Detect which cell encompasses the target text, then output its (x, y) center coordinate. 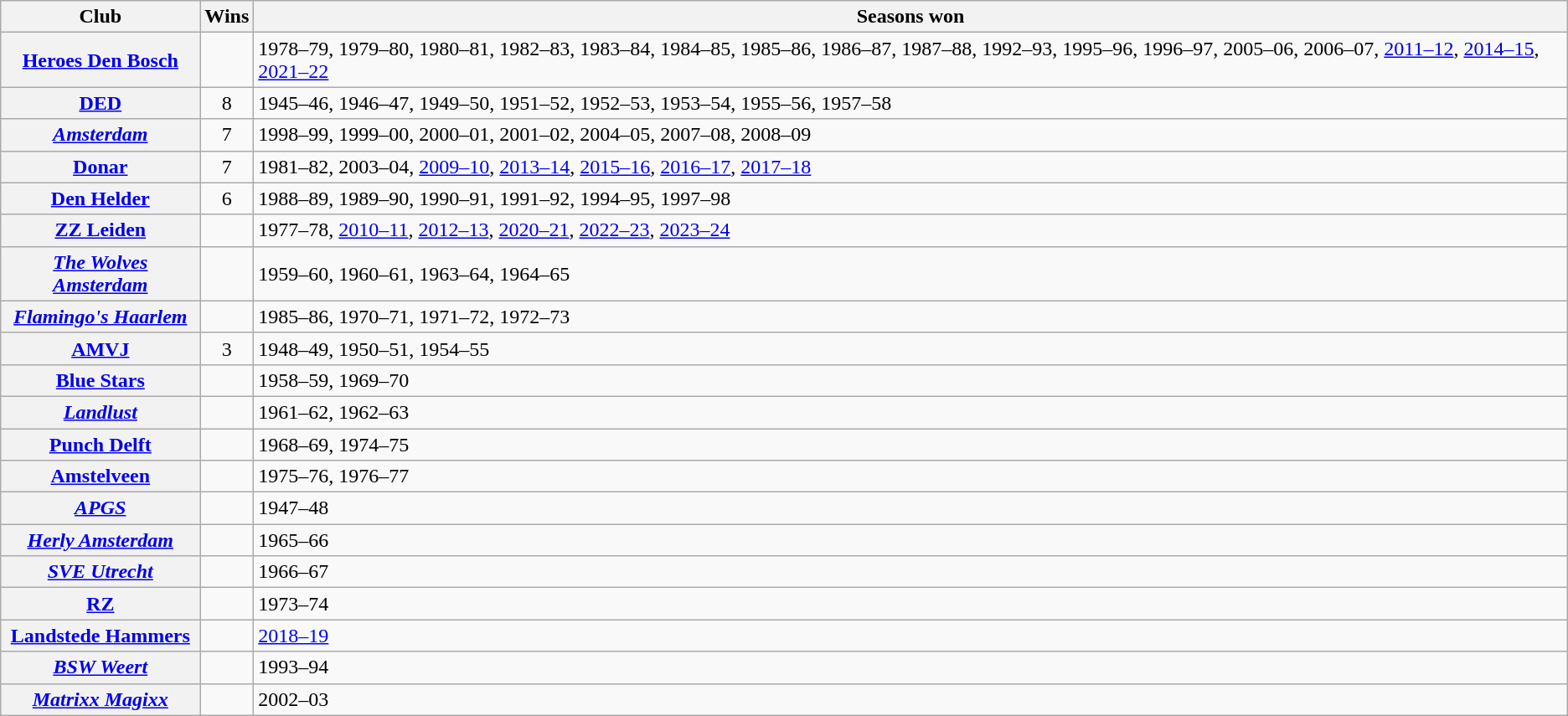
BSW Weert (101, 667)
RZ (101, 604)
Wins (227, 17)
Club (101, 17)
6 (227, 198)
Matrixx Magixx (101, 699)
Heroes Den Bosch (101, 60)
1947–48 (910, 508)
The Wolves Amsterdam (101, 273)
1966–67 (910, 572)
Amsterdam (101, 135)
1961–62, 1962–63 (910, 412)
Seasons won (910, 17)
1981–82, 2003–04, 2009–10, 2013–14, 2015–16, 2016–17, 2017–18 (910, 167)
AMVJ (101, 348)
Landlust (101, 412)
1985–86, 1970–71, 1971–72, 1972–73 (910, 317)
1988–89, 1989–90, 1990–91, 1991–92, 1994–95, 1997–98 (910, 198)
3 (227, 348)
DED (101, 103)
2002–03 (910, 699)
1998–99, 1999–00, 2000–01, 2001–02, 2004–05, 2007–08, 2008–09 (910, 135)
Punch Delft (101, 445)
Blue Stars (101, 380)
1948–49, 1950–51, 1954–55 (910, 348)
ZZ Leiden (101, 230)
Donar (101, 167)
1959–60, 1960–61, 1963–64, 1964–65 (910, 273)
2018–19 (910, 636)
SVE Utrecht (101, 572)
8 (227, 103)
1945–46, 1946–47, 1949–50, 1951–52, 1952–53, 1953–54, 1955–56, 1957–58 (910, 103)
1977–78, 2010–11, 2012–13, 2020–21, 2022–23, 2023–24 (910, 230)
Amstelveen (101, 476)
1958–59, 1969–70 (910, 380)
1993–94 (910, 667)
1973–74 (910, 604)
APGS (101, 508)
1975–76, 1976–77 (910, 476)
Den Helder (101, 198)
1968–69, 1974–75 (910, 445)
Flamingo's Haarlem (101, 317)
Landstede Hammers (101, 636)
1965–66 (910, 540)
Herly Amsterdam (101, 540)
